Return the [X, Y] coordinate for the center point of the cell that contains the specified text.  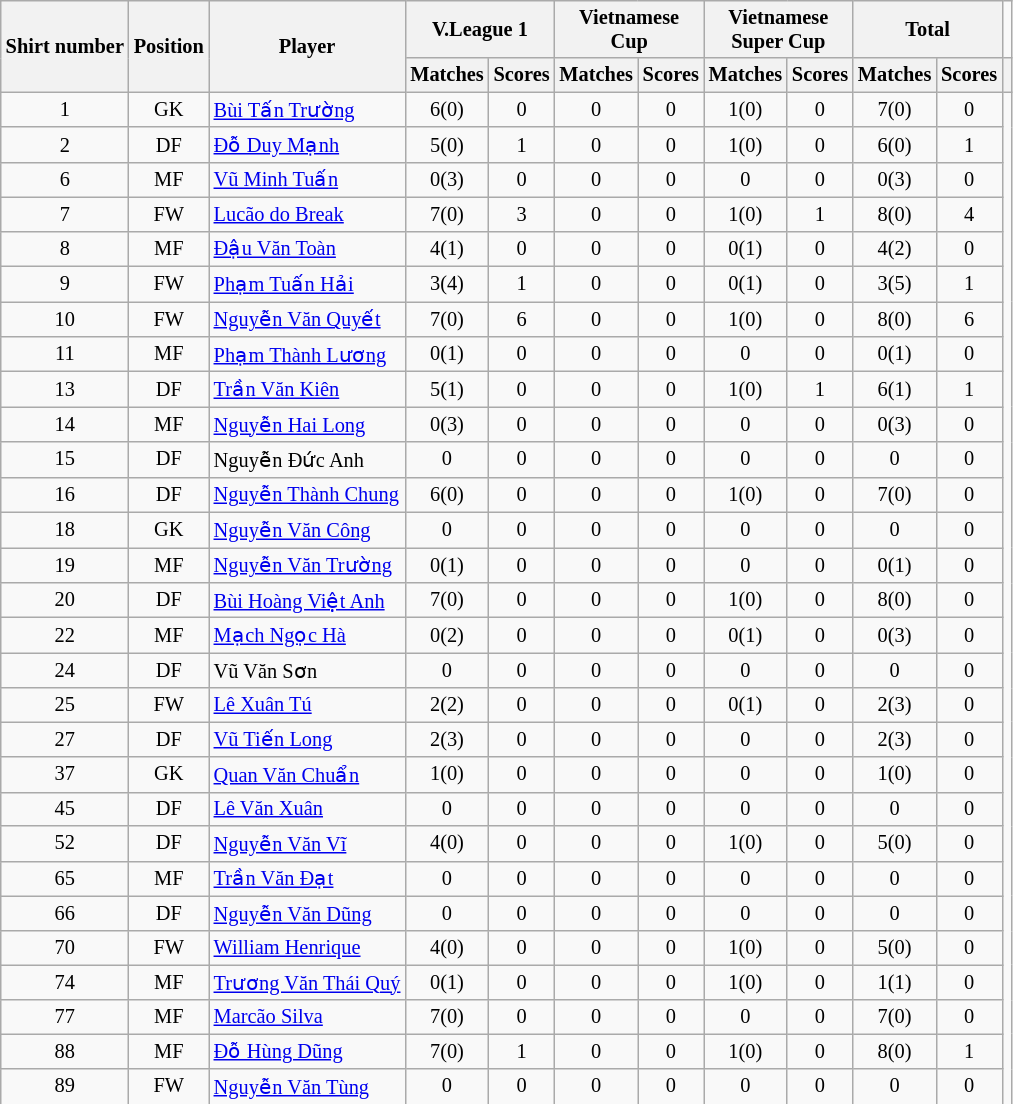
89 [65, 1086]
Phạm Tuấn Hải [308, 284]
8 [65, 248]
14 [65, 424]
Đỗ Hùng Dũng [308, 1050]
Lê Xuân Tú [308, 705]
Nguyễn Văn Dũng [308, 914]
7 [65, 214]
19 [65, 564]
3 [522, 214]
74 [65, 982]
Nguyễn Hai Long [308, 424]
52 [65, 842]
65 [65, 878]
Nguyễn Văn Vĩ [308, 842]
4(1) [446, 248]
Phạm Thành Lương [308, 354]
18 [65, 530]
Nguyễn Văn Tùng [308, 1086]
Đậu Văn Toàn [308, 248]
Shirt number [65, 46]
13 [65, 388]
2(2) [446, 705]
10 [65, 318]
22 [65, 636]
16 [65, 494]
3(5) [894, 284]
25 [65, 705]
Vietnamese Super Cup [778, 29]
Player [308, 46]
77 [65, 1017]
Nguyễn Văn Trường [308, 564]
3(4) [446, 284]
37 [65, 774]
Vũ Tiến Long [308, 738]
William Henrique [308, 948]
Marcão Silva [308, 1017]
45 [65, 809]
Total [928, 29]
Trần Văn Đạt [308, 878]
Đỗ Duy Mạnh [308, 144]
Position [169, 46]
Nguyễn Đức Anh [308, 460]
Quan Văn Chuẩn [308, 774]
9 [65, 284]
Nguyễn Văn Quyết [308, 318]
Mạch Ngọc Hà [308, 636]
88 [65, 1050]
11 [65, 354]
4(2) [894, 248]
66 [65, 914]
Lê Văn Xuân [308, 809]
15 [65, 460]
Trương Văn Thái Quý [308, 982]
Bùi Tấn Trường [308, 110]
20 [65, 600]
6(1) [894, 388]
27 [65, 738]
Nguyễn Thành Chung [308, 494]
Vietnamese Cup [630, 29]
V.League 1 [480, 29]
24 [65, 670]
Nguyễn Văn Công [308, 530]
Vũ Văn Sơn [308, 670]
Lucão do Break [308, 214]
2 [65, 144]
Trần Văn Kiên [308, 388]
Bùi Hoàng Việt Anh [308, 600]
0(2) [446, 636]
Vũ Minh Tuấn [308, 180]
70 [65, 948]
5(1) [446, 388]
1(1) [894, 982]
4 [969, 214]
